Capture the cell that displays the provided text and extract its [x, y] central coordinate. 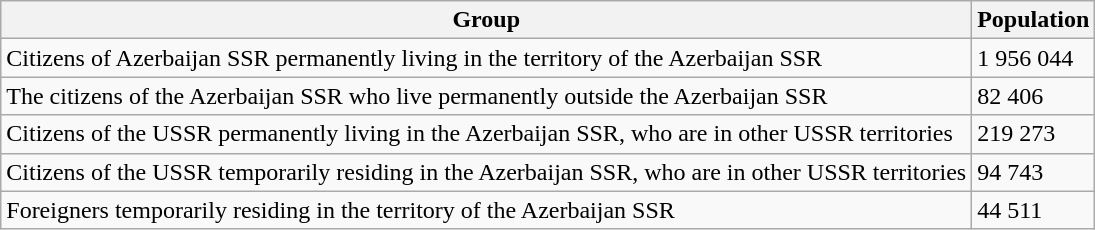
The citizens of the Azerbaijan SSR who live permanently outside the Azerbaijan SSR [486, 96]
Foreigners temporarily residing in the territory of the Azerbaijan SSR [486, 210]
Citizens of the USSR temporarily residing in the Azerbaijan SSR, who are in other USSR territories [486, 172]
Group [486, 20]
94 743 [1034, 172]
Population [1034, 20]
219 273 [1034, 134]
Citizens of the USSR permanently living in the Azerbaijan SSR, who are in other USSR territories [486, 134]
82 406 [1034, 96]
1 956 044 [1034, 58]
Citizens of Azerbaijan SSR permanently living in the territory of the Azerbaijan SSR [486, 58]
44 511 [1034, 210]
